For the text-containing cell, return its midpoint in [x, y] coordinate format. 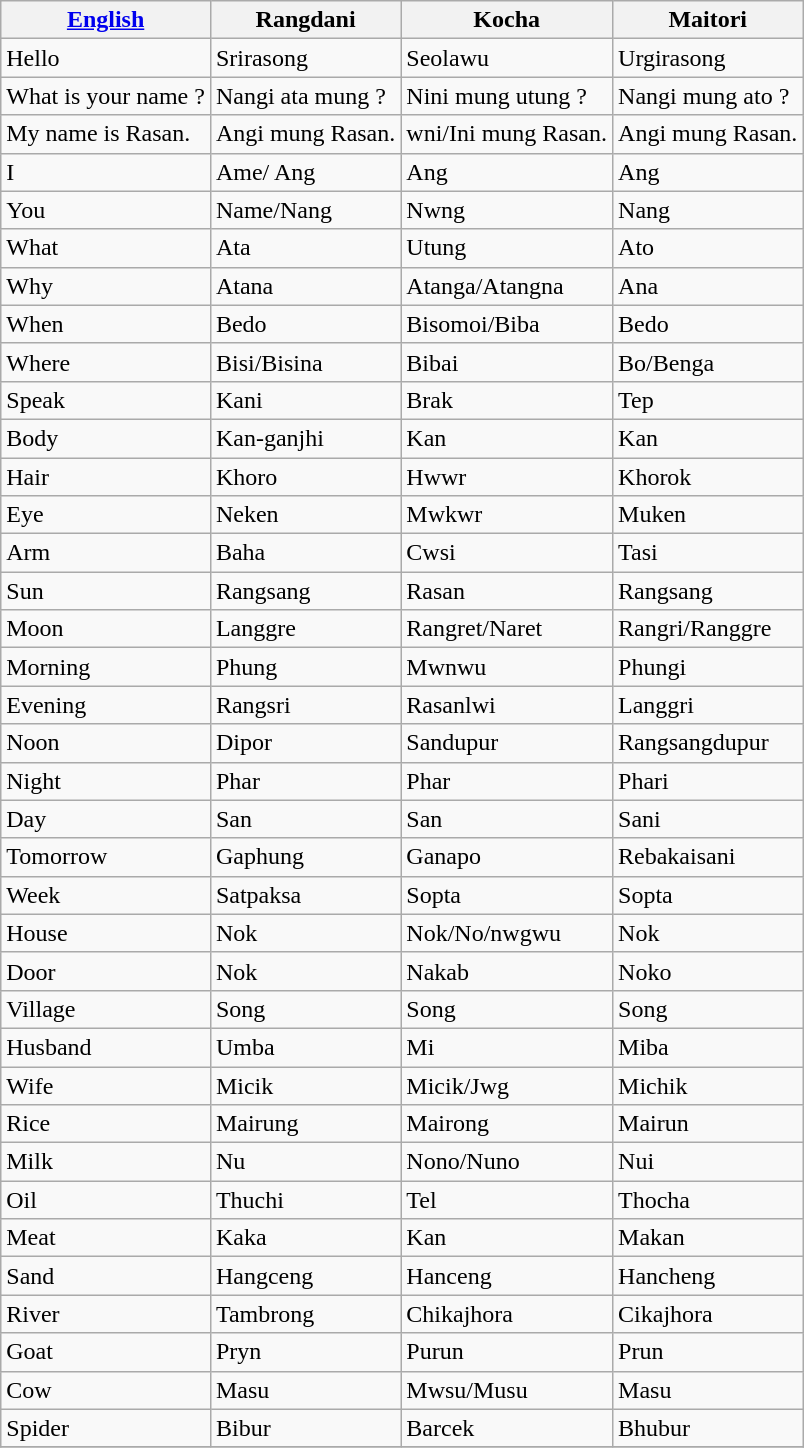
Srirasong [305, 58]
Ata [305, 248]
When [106, 324]
Moon [106, 629]
Khoro [305, 477]
Mwsu/Musu [507, 1390]
Pryn [305, 1352]
Micik/Jwg [507, 1085]
Atanga/Atangna [507, 286]
Umba [305, 1047]
English [106, 20]
Rangri/Ranggre [708, 629]
Bibur [305, 1428]
Name/Nang [305, 210]
Mairong [507, 1124]
Makan [708, 1238]
Barcek [507, 1428]
Bo/Benga [708, 362]
Tasi [708, 553]
Purun [507, 1352]
Dipor [305, 743]
Ganapo [507, 857]
My name is Rasan. [106, 134]
Prun [708, 1352]
Phari [708, 781]
Kocha [507, 20]
Speak [106, 400]
wni/Ini mung Rasan. [507, 134]
Nangi mung ato ? [708, 96]
Mairun [708, 1124]
I [106, 172]
Rangret/Naret [507, 629]
Ana [708, 286]
Goat [106, 1352]
Hwwr [507, 477]
Phungi [708, 667]
Urgirasong [708, 58]
What is your name ? [106, 96]
Satpaksa [305, 895]
Sandupur [507, 743]
Kan-ganjhi [305, 438]
Kaka [305, 1238]
Rangsangdupur [708, 743]
Rice [106, 1124]
Night [106, 781]
Rasan [507, 591]
Nangi ata mung ? [305, 96]
Neken [305, 515]
Langgri [708, 705]
Gaphung [305, 857]
Nakab [507, 971]
River [106, 1314]
Tel [507, 1200]
Brak [507, 400]
Muken [708, 515]
Milk [106, 1162]
Thocha [708, 1200]
Hanceng [507, 1276]
Bisi/Bisina [305, 362]
Noko [708, 971]
Cikajhora [708, 1314]
Nu [305, 1162]
Bisomoi/Biba [507, 324]
Bhubur [708, 1428]
Tep [708, 400]
Where [106, 362]
You [106, 210]
Mwnwu [507, 667]
Village [106, 1009]
Utung [507, 248]
Wife [106, 1085]
Hancheng [708, 1276]
Sun [106, 591]
Thuchi [305, 1200]
Ame/ Ang [305, 172]
Tambrong [305, 1314]
Bibai [507, 362]
Miba [708, 1047]
Nok/No/nwgwu [507, 933]
Maitori [708, 20]
Ato [708, 248]
Hair [106, 477]
Nui [708, 1162]
Meat [106, 1238]
What [106, 248]
Michik [708, 1085]
Khorok [708, 477]
Morning [106, 667]
Cwsi [507, 553]
Cow [106, 1390]
Chikajhora [507, 1314]
Rangsri [305, 705]
Nang [708, 210]
Rangdani [305, 20]
Nwng [507, 210]
Spider [106, 1428]
Nini mung utung ? [507, 96]
Rebakaisani [708, 857]
Body [106, 438]
Seolawu [507, 58]
Tomorrow [106, 857]
Oil [106, 1200]
Evening [106, 705]
Husband [106, 1047]
Day [106, 819]
Why [106, 286]
Nono/Nuno [507, 1162]
Sand [106, 1276]
Mairung [305, 1124]
Hello [106, 58]
Atana [305, 286]
Micik [305, 1085]
Noon [106, 743]
Arm [106, 553]
Sani [708, 819]
Week [106, 895]
Baha [305, 553]
Hangceng [305, 1276]
Door [106, 971]
Phung [305, 667]
Kani [305, 400]
Rasanlwi [507, 705]
Eye [106, 515]
Mwkwr [507, 515]
Mi [507, 1047]
Langgre [305, 629]
House [106, 933]
